For the text-containing cell, return its midpoint in (x, y) coordinate format. 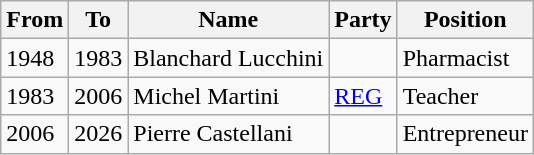
Name (228, 20)
Party (363, 20)
Blanchard Lucchini (228, 58)
Position (465, 20)
1948 (35, 58)
Pharmacist (465, 58)
REG (363, 96)
To (98, 20)
From (35, 20)
Entrepreneur (465, 134)
2026 (98, 134)
Michel Martini (228, 96)
Teacher (465, 96)
Pierre Castellani (228, 134)
